Identify which cell holds the provided text, then report its (X, Y) central coordinate. 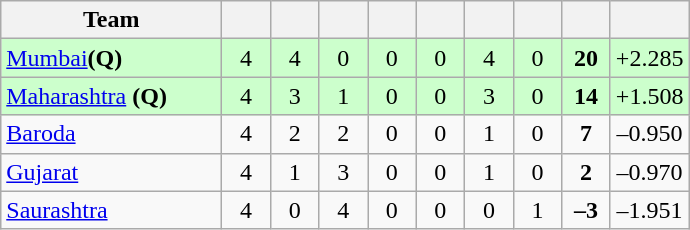
–0.950 (650, 134)
7 (586, 134)
Gujarat (112, 172)
Team (112, 20)
20 (586, 58)
Maharashtra (Q) (112, 96)
14 (586, 96)
–3 (586, 210)
–1.951 (650, 210)
+1.508 (650, 96)
–0.970 (650, 172)
Baroda (112, 134)
Saurashtra (112, 210)
Mumbai(Q) (112, 58)
+2.285 (650, 58)
